Provide the [X, Y] coordinate of the cell's center where the given text is located.  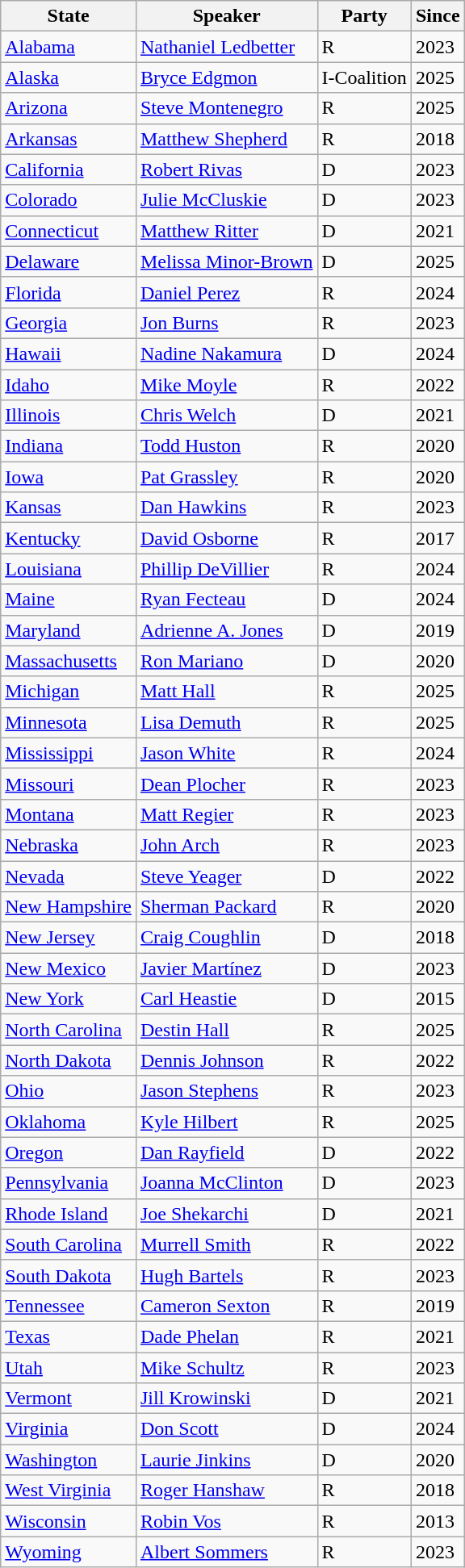
Maryland [69, 630]
Utah [69, 1368]
New Jersey [69, 938]
Matthew Shepherd [226, 139]
Hugh Bartels [226, 1275]
Steve Montenegro [226, 108]
Indiana [69, 446]
Kentucky [69, 538]
Since [438, 16]
Alaska [69, 77]
Craig Coughlin [226, 938]
Murrell Smith [226, 1244]
California [69, 169]
Vermont [69, 1399]
Robin Vos [226, 1521]
Bryce Edgmon [226, 77]
Nebraska [69, 845]
Washington [69, 1460]
Maine [69, 600]
Iowa [69, 477]
Party [364, 16]
Pennsylvania [69, 1183]
Todd Huston [226, 446]
Speaker [226, 16]
Montana [69, 814]
Missouri [69, 784]
Lisa Demuth [226, 722]
Texas [69, 1336]
Arkansas [69, 139]
Wisconsin [69, 1521]
Wyoming [69, 1552]
Louisiana [69, 569]
Carl Heastie [226, 999]
Melissa Minor-Brown [226, 261]
Florida [69, 292]
Laurie Jinkins [226, 1460]
Massachusetts [69, 661]
Julie McCluskie [226, 200]
Albert Sommers [226, 1552]
Michigan [69, 692]
Pat Grassley [226, 477]
South Carolina [69, 1244]
Alabama [69, 47]
New Mexico [69, 968]
Tennessee [69, 1306]
Kansas [69, 508]
Idaho [69, 385]
Dean Plocher [226, 784]
Dade Phelan [226, 1336]
Steve Yeager [226, 876]
Joanna McClinton [226, 1183]
Jon Burns [226, 323]
Matthew Ritter [226, 231]
2013 [438, 1521]
Sherman Packard [226, 907]
Illinois [69, 416]
Cameron Sexton [226, 1306]
Mississippi [69, 753]
Dan Hawkins [226, 508]
Mike Schultz [226, 1368]
Colorado [69, 200]
Georgia [69, 323]
Don Scott [226, 1429]
Destin Hall [226, 1030]
Nadine Nakamura [226, 353]
State [69, 16]
Oklahoma [69, 1122]
Ohio [69, 1091]
Mike Moyle [226, 385]
Robert Rivas [226, 169]
Dennis Johnson [226, 1060]
South Dakota [69, 1275]
Oregon [69, 1152]
Arizona [69, 108]
David Osborne [226, 538]
Matt Regier [226, 814]
Rhode Island [69, 1214]
Ryan Fecteau [226, 600]
Javier Martínez [226, 968]
Connecticut [69, 231]
Adrienne A. Jones [226, 630]
Daniel Perez [226, 292]
I-Coalition [364, 77]
New York [69, 999]
2015 [438, 999]
2017 [438, 538]
North Dakota [69, 1060]
Nevada [69, 876]
Jason Stephens [226, 1091]
Phillip DeVillier [226, 569]
Hawaii [69, 353]
Minnesota [69, 722]
Jason White [226, 753]
Joe Shekarchi [226, 1214]
New Hampshire [69, 907]
North Carolina [69, 1030]
Roger Hanshaw [226, 1491]
Kyle Hilbert [226, 1122]
Delaware [69, 261]
West Virginia [69, 1491]
Chris Welch [226, 416]
John Arch [226, 845]
Ron Mariano [226, 661]
Dan Rayfield [226, 1152]
Matt Hall [226, 692]
Jill Krowinski [226, 1399]
Virginia [69, 1429]
Nathaniel Ledbetter [226, 47]
